Return the [X, Y] coordinate for the center point of the cell that contains the specified text.  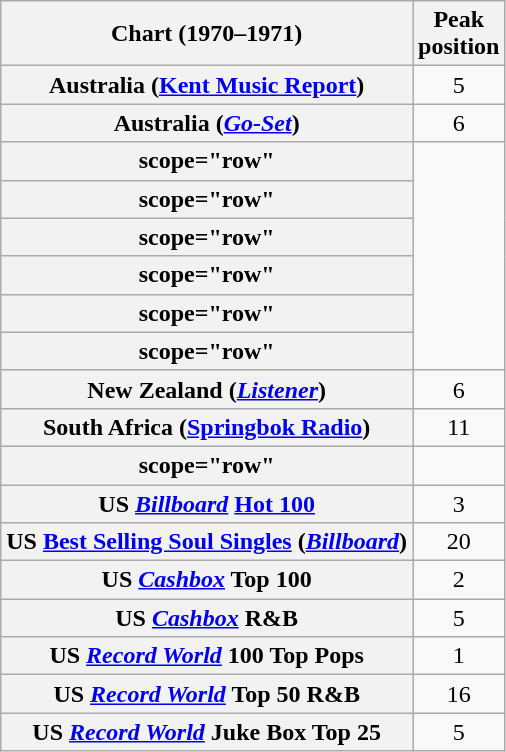
US Billboard Hot 100 [207, 503]
US Cashbox Top 100 [207, 580]
US Cashbox R&B [207, 618]
Australia (Kent Music Report) [207, 85]
Peakposition [459, 34]
South Africa (Springbok Radio) [207, 427]
11 [459, 427]
2 [459, 580]
Australia (Go-Set) [207, 123]
16 [459, 694]
US Record World 100 Top Pops [207, 656]
3 [459, 503]
US Record World Juke Box Top 25 [207, 732]
US Record World Top 50 R&B [207, 694]
New Zealand (Listener) [207, 389]
1 [459, 656]
20 [459, 542]
Chart (1970–1971) [207, 34]
US Best Selling Soul Singles (Billboard) [207, 542]
